Find where the given text appears and provide that cell's center as (X, Y) coordinate. 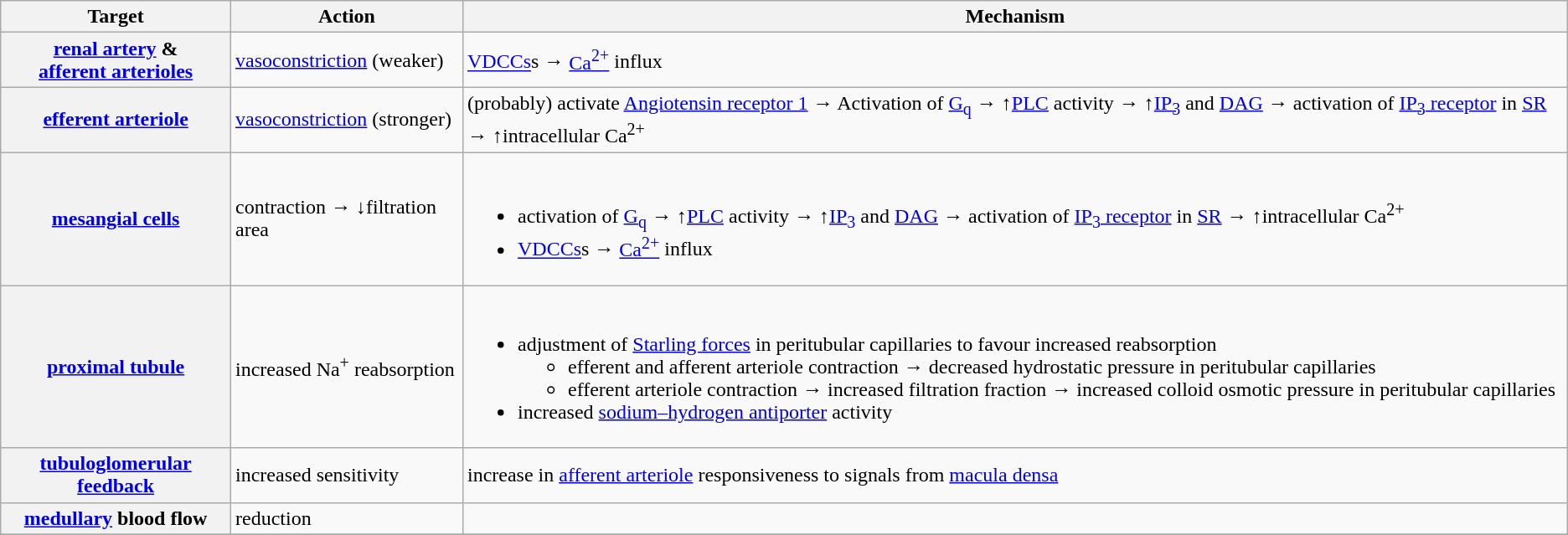
tubuloglomerular feedback (116, 476)
Target (116, 17)
efferent arteriole (116, 120)
increased sensitivity (347, 476)
VDCCss → Ca2+ influx (1015, 60)
mesangial cells (116, 219)
medullary blood flow (116, 518)
Action (347, 17)
increased Na+ reabsorption (347, 367)
renal artery & afferent arterioles (116, 60)
increase in afferent arteriole responsiveness to signals from macula densa (1015, 476)
(probably) activate Angiotensin receptor 1 → Activation of Gq → ↑PLC activity → ↑IP3 and DAG → activation of IP3 receptor in SR → ↑intracellular Ca2+ (1015, 120)
proximal tubule (116, 367)
reduction (347, 518)
vasoconstriction (weaker) (347, 60)
contraction → ↓filtration area (347, 219)
activation of Gq → ↑PLC activity → ↑IP3 and DAG → activation of IP3 receptor in SR → ↑intracellular Ca2+VDCCss → Ca2+ influx (1015, 219)
Mechanism (1015, 17)
vasoconstriction (stronger) (347, 120)
